Find where the given text appears and provide that cell's center as [X, Y] coordinate. 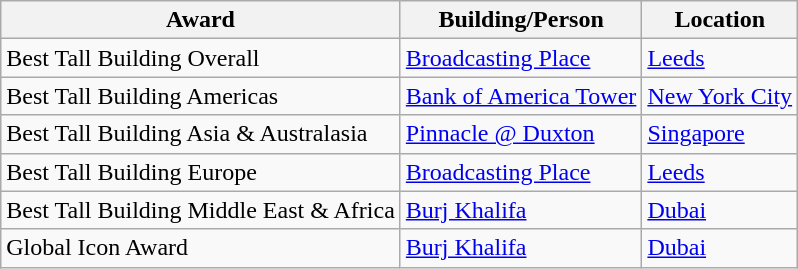
Best Tall Building Asia & Australasia [201, 134]
Global Icon Award [201, 248]
Singapore [720, 134]
Best Tall Building Europe [201, 172]
Best Tall Building Americas [201, 96]
Bank of America Tower [521, 96]
Building/Person [521, 20]
Location [720, 20]
Pinnacle @ Duxton [521, 134]
Best Tall Building Middle East & Africa [201, 210]
Best Tall Building Overall [201, 58]
Award [201, 20]
New York City [720, 96]
